Provide the [X, Y] coordinate of the cell's center where the given text is located.  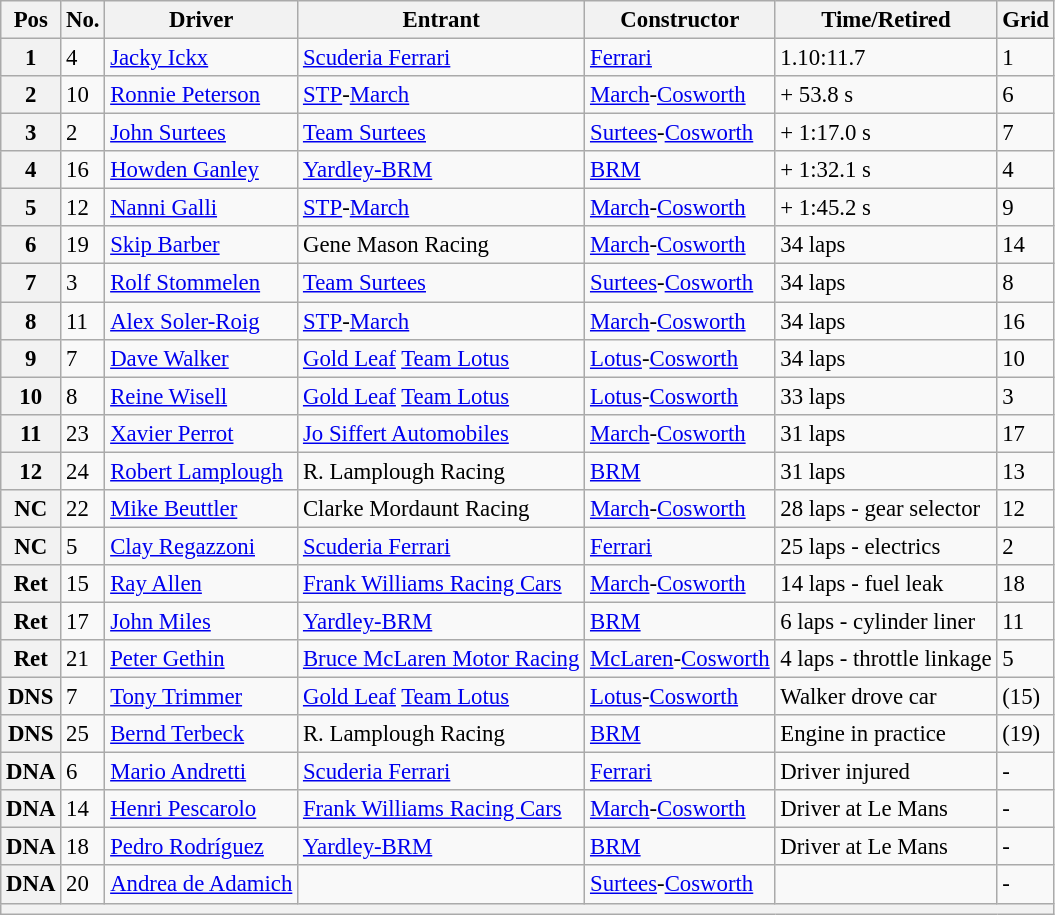
Pedro Rodríguez [202, 847]
(19) [1026, 734]
Engine in practice [886, 734]
Xavier Perrot [202, 433]
Peter Gethin [202, 659]
Ray Allen [202, 584]
Entrant [442, 20]
Rolf Stommelen [202, 283]
Tony Trimmer [202, 697]
19 [83, 245]
Andrea de Adamich [202, 885]
No. [83, 20]
Clarke Mordaunt Racing [442, 509]
Pos [31, 20]
22 [83, 509]
23 [83, 433]
20 [83, 885]
+ 1:17.0 s [886, 133]
25 laps - electrics [886, 546]
Jacky Ickx [202, 58]
Mike Beuttler [202, 509]
Mario Andretti [202, 772]
Reine Wisell [202, 396]
Howden Ganley [202, 170]
4 laps - throttle linkage [886, 659]
Dave Walker [202, 358]
24 [83, 471]
Henri Pescarolo [202, 809]
Time/Retired [886, 20]
Ronnie Peterson [202, 95]
14 laps - fuel leak [886, 584]
Bernd Terbeck [202, 734]
Bruce McLaren Motor Racing [442, 659]
6 laps - cylinder liner [886, 621]
1.10:11.7 [886, 58]
John Surtees [202, 133]
28 laps - gear selector [886, 509]
Driver [202, 20]
25 [83, 734]
John Miles [202, 621]
Grid [1026, 20]
21 [83, 659]
13 [1026, 471]
Robert Lamplough [202, 471]
Gene Mason Racing [442, 245]
+ 1:45.2 s [886, 208]
Alex Soler-Roig [202, 321]
Constructor [680, 20]
Skip Barber [202, 245]
15 [83, 584]
Driver injured [886, 772]
(15) [1026, 697]
Jo Siffert Automobiles [442, 433]
+ 53.8 s [886, 95]
Walker drove car [886, 697]
Clay Regazzoni [202, 546]
McLaren-Cosworth [680, 659]
Nanni Galli [202, 208]
33 laps [886, 396]
+ 1:32.1 s [886, 170]
